Find where the given text appears and provide that cell's center as [X, Y] coordinate. 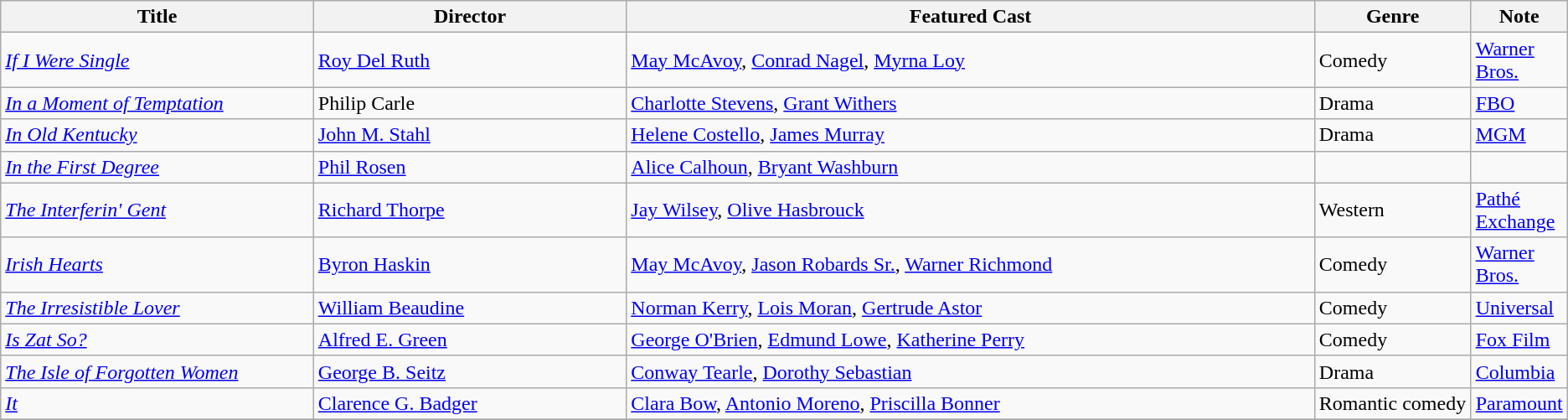
Alfred E. Green [470, 340]
Charlotte Stevens, Grant Withers [971, 103]
Paramount [1519, 403]
Romantic comedy [1392, 403]
Alice Calhoun, Bryant Washburn [971, 167]
MGM [1519, 135]
Richard Thorpe [470, 210]
Is Zat So? [157, 340]
Western [1392, 210]
If I Were Single [157, 60]
Title [157, 17]
Clarence G. Badger [470, 403]
Universal [1519, 308]
Clara Bow, Antonio Moreno, Priscilla Bonner [971, 403]
In Old Kentucky [157, 135]
Norman Kerry, Lois Moran, Gertrude Astor [971, 308]
William Beaudine [470, 308]
George B. Seitz [470, 371]
Byron Haskin [470, 265]
Pathé Exchange [1519, 210]
Jay Wilsey, Olive Hasbrouck [971, 210]
Phil Rosen [470, 167]
Director [470, 17]
The Irresistible Lover [157, 308]
George O'Brien, Edmund Lowe, Katherine Perry [971, 340]
John M. Stahl [470, 135]
In the First Degree [157, 167]
Columbia [1519, 371]
The Interferin' Gent [157, 210]
Featured Cast [971, 17]
Philip Carle [470, 103]
Helene Costello, James Murray [971, 135]
In a Moment of Temptation [157, 103]
Genre [1392, 17]
The Isle of Forgotten Women [157, 371]
It [157, 403]
Fox Film [1519, 340]
May McAvoy, Conrad Nagel, Myrna Loy [971, 60]
May McAvoy, Jason Robards Sr., Warner Richmond [971, 265]
Irish Hearts [157, 265]
FBO [1519, 103]
Conway Tearle, Dorothy Sebastian [971, 371]
Roy Del Ruth [470, 60]
Note [1519, 17]
